Determine the (X, Y) coordinate at the center of the cell enclosing the given text.  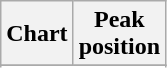
Chart (37, 34)
Peakposition (119, 34)
